Scan for the cell matching the given text and deliver its [x, y] coordinate at center. 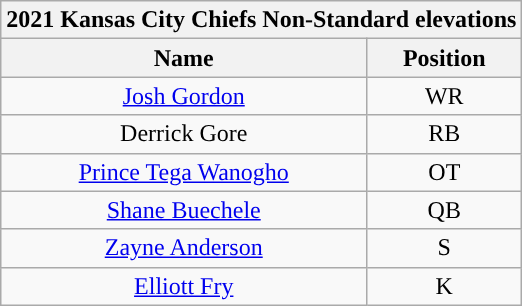
Prince Tega Wanogho [184, 172]
Shane Buechele [184, 210]
QB [444, 210]
RB [444, 134]
Zayne Anderson [184, 248]
Position [444, 58]
OT [444, 172]
Name [184, 58]
2021 Kansas City Chiefs Non-Standard elevations [262, 20]
WR [444, 96]
Derrick Gore [184, 134]
Josh Gordon [184, 96]
Elliott Fry [184, 286]
S [444, 248]
K [444, 286]
